Locate the cell with the specified text and output its [x, y] center coordinate. 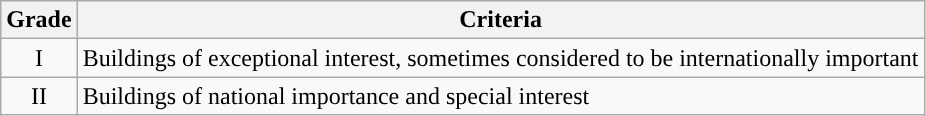
Buildings of national importance and special interest [500, 96]
Criteria [500, 20]
Buildings of exceptional interest, sometimes considered to be internationally important [500, 58]
Grade [39, 20]
II [39, 96]
I [39, 58]
